Provide the [X, Y] coordinate of the cell's center where the given text is located.  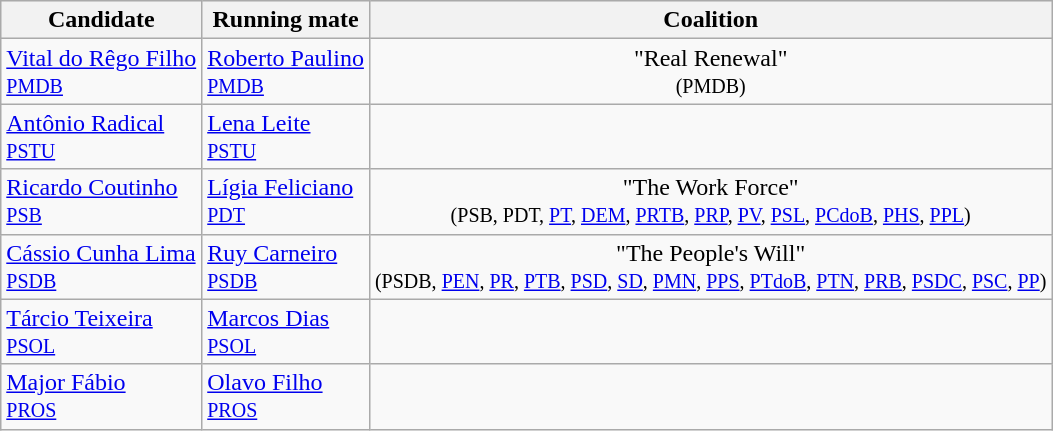
Ricardo CoutinhoPSB [102, 202]
Candidate [102, 20]
Lígia FelicianoPDT [286, 202]
Tárcio TeixeiraPSOL [102, 332]
Roberto PaulinoPMDB [286, 72]
Cássio Cunha LimaPSDB [102, 266]
Vital do Rêgo FilhoPMDB [102, 72]
Lena LeitePSTU [286, 136]
Coalition [710, 20]
Major FábioPROS [102, 396]
"The Work Force"(PSB, PDT, PT, DEM, PRTB, PRP, PV, PSL, PCdoB, PHS, PPL) [710, 202]
Running mate [286, 20]
Ruy CarneiroPSDB [286, 266]
Antônio RadicalPSTU [102, 136]
"The People's Will"(PSDB, PEN, PR, PTB, PSD, SD, PMN, PPS, PTdoB, PTN, PRB, PSDC, PSC, PP) [710, 266]
Olavo FilhoPROS [286, 396]
"Real Renewal"(PMDB) [710, 72]
Marcos DiasPSOL [286, 332]
